Capture the cell that displays the provided text and extract its (x, y) central coordinate. 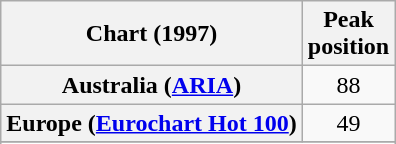
49 (348, 123)
Europe (Eurochart Hot 100) (152, 123)
Chart (1997) (152, 34)
88 (348, 85)
Australia (ARIA) (152, 85)
Peakposition (348, 34)
